Determine the (x, y) coordinate at the center of the cell enclosing the given text.  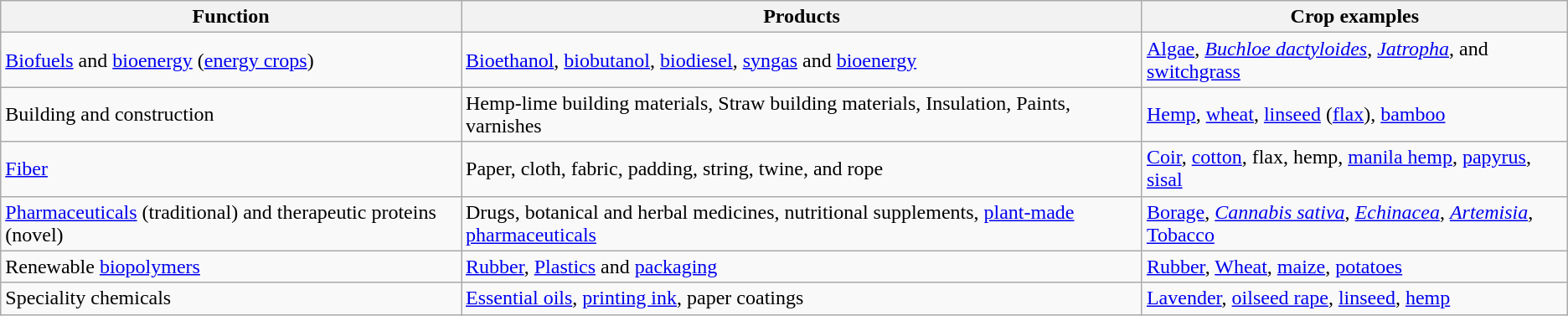
Coir, cotton, flax, hemp, manila hemp, papyrus, sisal (1354, 169)
Bioethanol, biobutanol, biodiesel, syngas and bioenergy (801, 60)
Biofuels and bioenergy (energy crops) (231, 60)
Borage, Cannabis sativa, Echinacea, Artemisia, Tobacco (1354, 223)
Renewable biopolymers (231, 267)
Fiber (231, 169)
Crop examples (1354, 17)
Hemp-lime building materials, Straw building materials, Insulation, Paints, varnishes (801, 114)
Hemp, wheat, linseed (flax), bamboo (1354, 114)
Speciality chemicals (231, 298)
Algae, Buchloe dactyloides, Jatropha, and switchgrass (1354, 60)
Function (231, 17)
Rubber, Plastics and packaging (801, 267)
Lavender, oilseed rape, linseed, hemp (1354, 298)
Rubber, Wheat, maize, potatoes (1354, 267)
Paper, cloth, fabric, padding, string, twine, and rope (801, 169)
Essential oils, printing ink, paper coatings (801, 298)
Pharmaceuticals (traditional) and therapeutic proteins (novel) (231, 223)
Drugs, botanical and herbal medicines, nutritional supplements, plant-made pharmaceuticals (801, 223)
Products (801, 17)
Building and construction (231, 114)
